Scan for the cell matching the given text and deliver its [X, Y] coordinate at center. 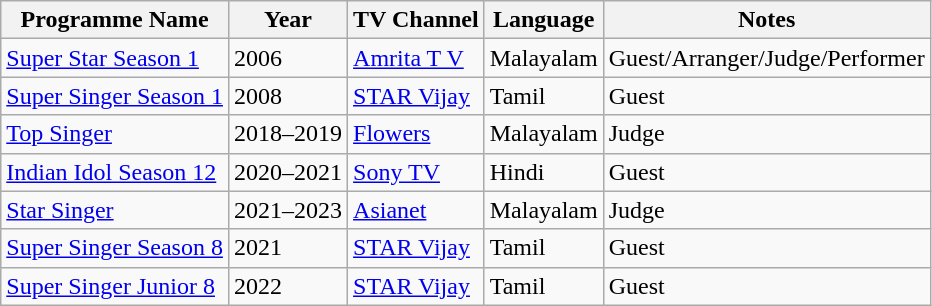
Hindi [544, 172]
Language [544, 20]
Notes [766, 20]
2008 [288, 96]
Super Singer Season 8 [115, 248]
Guest/Arranger/Judge/Performer [766, 58]
Sony TV [416, 172]
Programme Name [115, 20]
Super Star Season 1 [115, 58]
Super Singer Junior 8 [115, 286]
Super Singer Season 1 [115, 96]
2020–2021 [288, 172]
Amrita T V [416, 58]
2006 [288, 58]
Star Singer [115, 210]
Top Singer [115, 134]
Indian Idol Season 12 [115, 172]
2021 [288, 248]
TV Channel [416, 20]
Year [288, 20]
Flowers [416, 134]
Asianet [416, 210]
2021–2023 [288, 210]
2022 [288, 286]
2018–2019 [288, 134]
